Scan for the cell matching the given text and deliver its [x, y] coordinate at center. 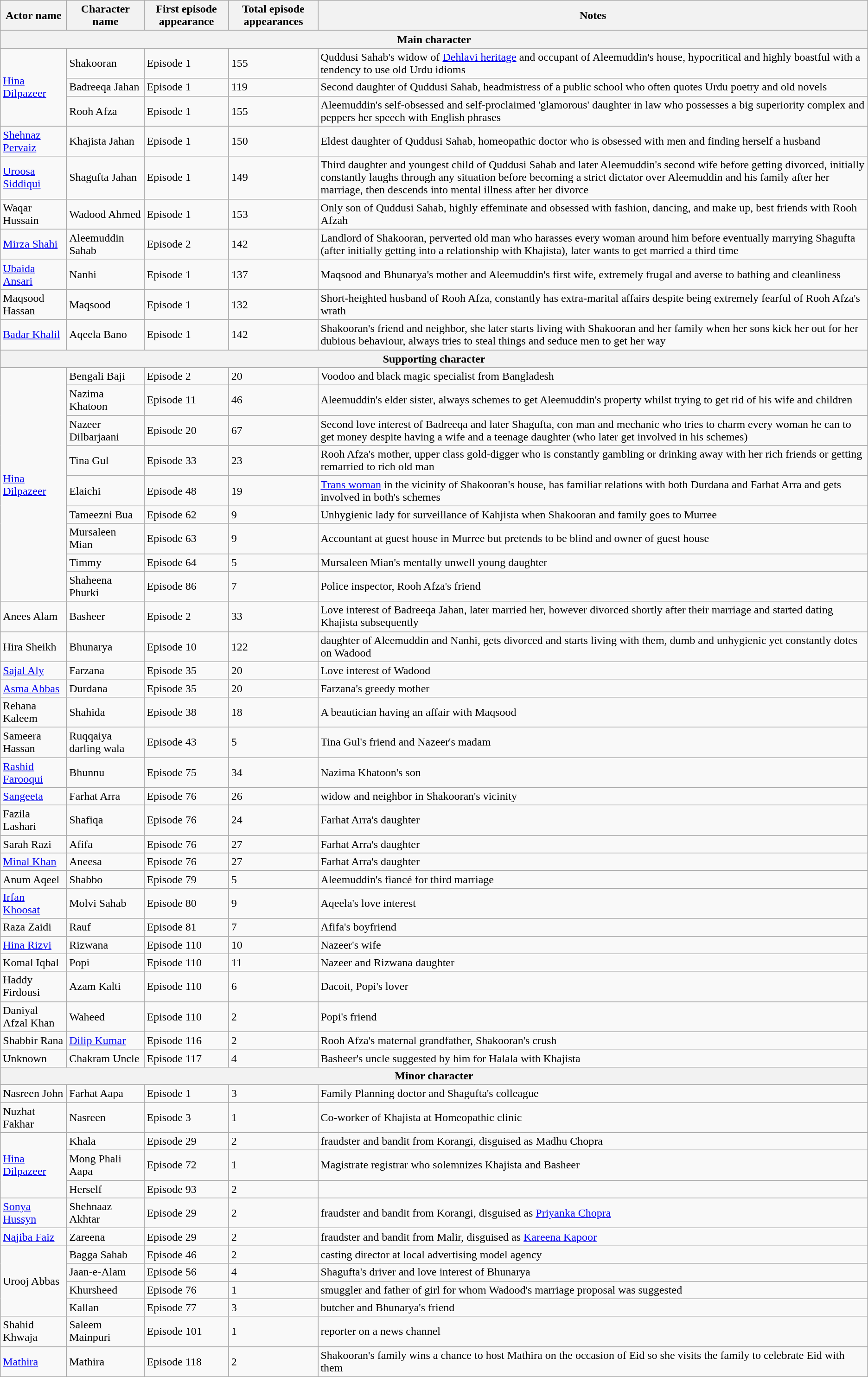
Episode 33 [186, 461]
Molvi Sahab [106, 903]
Rizwana [106, 945]
Episode 79 [186, 880]
Ruqqaiya darling wala [106, 742]
Eldest daughter of Quddusi Sahab, homeopathic doctor who is obsessed with men and finding herself a husband [593, 141]
Khursheed [106, 1290]
Total episode appearances [274, 16]
Waheed [106, 1016]
Notes [593, 16]
Elaichi [106, 491]
Episode 116 [186, 1040]
Nazeer Dilbarjaani [106, 430]
Herself [106, 1189]
Haddy Firdousi [33, 987]
Actor name [33, 16]
Sarah Razi [33, 844]
Episode 43 [186, 742]
46 [274, 401]
fraudster and bandit from Korangi, disguised as Madhu Chopra [593, 1141]
153 [274, 214]
Badreeqa Jahan [106, 87]
67 [274, 430]
Quddusi Sahab's widow of Dehlavi heritage and occupant of Aleemuddin's house, hypocritical and highly boastful with a tendency to use old Urdu idioms [593, 63]
Afifa's boyfriend [593, 927]
Mong Phali Aapa [106, 1166]
Minor character [434, 1076]
Episode 118 [186, 1361]
Azam Kalti [106, 987]
Shaheena Phurki [106, 586]
Shabbir Rana [33, 1040]
Episode 86 [186, 586]
Aneesa [106, 862]
Character name [106, 16]
Waqar Hussain [33, 214]
Hira Sheikh [33, 646]
Saleem Mainpuri [106, 1332]
Zareena [106, 1237]
Bagga Sahab [106, 1255]
122 [274, 646]
Sajal Aly [33, 670]
Irfan Khoosat [33, 903]
Nazeer's wife [593, 945]
Love interest of Badreeqa Jahan, later married her, however divorced shortly after their marriage and started dating Khajista subsequently [593, 617]
Episode 46 [186, 1255]
Nasreen John [33, 1093]
119 [274, 87]
Episode 38 [186, 712]
Episode 48 [186, 491]
Episode 93 [186, 1189]
Komal Iqbal [33, 963]
Anum Aqeel [33, 880]
Sonya Hussyn [33, 1213]
Shakooran [106, 63]
Badar Khalil [33, 335]
Kallan [106, 1307]
Basheer's uncle suggested by him for Halala with Khajista [593, 1058]
Supporting character [434, 358]
smuggler and father of girl for whom Wadood's marriage proposal was suggested [593, 1290]
11 [274, 963]
Episode 117 [186, 1058]
Popi [106, 963]
Shehnaaz Akhtar [106, 1213]
Nuzhat Fakhar [33, 1117]
24 [274, 821]
Love interest of Wadood [593, 670]
Jaan-e-Alam [106, 1272]
Shahida [106, 712]
Popi's friend [593, 1016]
Anees Alam [33, 617]
6 [274, 987]
137 [274, 274]
Asma Abbas [33, 688]
Episode 80 [186, 903]
widow and neighbor in Shakooran's vicinity [593, 797]
fraudster and bandit from Malir, disguised as Kareena Kapoor [593, 1237]
Wadood Ahmed [106, 214]
Episode 3 [186, 1117]
Voodoo and black magic specialist from Bangladesh [593, 376]
Shagufta's driver and love interest of Bhunarya [593, 1272]
Farhat Aapa [106, 1093]
Episode 10 [186, 646]
Ubaida Ansari [33, 274]
Nazima Khatoon [106, 401]
Main character [434, 39]
18 [274, 712]
Maqsood and Bhunarya's mother and Aleemuddin's first wife, extremely frugal and averse to bathing and cleanliness [593, 274]
Minal Khan [33, 862]
Rashid Farooqui [33, 772]
Episode 64 [186, 562]
Farzana's greedy mother [593, 688]
Magistrate registrar who solemnizes Khajista and Basheer [593, 1166]
Farhat Arra [106, 797]
Shakooran's family wins a chance to host Mathira on the occasion of Eid so she visits the family to celebrate Eid with them [593, 1361]
Farzana [106, 670]
Sameera Hassan [33, 742]
butcher and Bhunarya's friend [593, 1307]
Bengali Baji [106, 376]
Trans woman in the vicinity of Shakooran's house, has familiar relations with both Durdana and Farhat Arra and gets involved in both's schemes [593, 491]
Episode 56 [186, 1272]
Mursaleen Mian [106, 539]
Rooh Afza's mother, upper class gold-digger who is constantly gambling or drinking away with her rich friends or getting remarried to rich old man [593, 461]
Mursaleen Mian's mentally unwell young daughter [593, 562]
Unknown [33, 1058]
Aleemuddin Sahab [106, 244]
fraudster and bandit from Korangi, disguised as Priyanka Chopra [593, 1213]
Co-worker of Khajista at Homeopathic clinic [593, 1117]
Timmy [106, 562]
Maqsood Hassan [33, 304]
Rehana Kaleem [33, 712]
Tina Gul's friend and Nazeer's madam [593, 742]
Episode 20 [186, 430]
Bhunarya [106, 646]
Shehnaz Pervaiz [33, 141]
Hina Rizvi [33, 945]
Durdana [106, 688]
Episode 77 [186, 1307]
Second daughter of Quddusi Sahab, headmistress of a public school who often quotes Urdu poetry and old novels [593, 87]
Aqeela's love interest [593, 903]
Shagufta Jahan [106, 178]
Fazila Lashari [33, 821]
First episode appearance [186, 16]
Shabbo [106, 880]
Episode 11 [186, 401]
casting director at local advertising model agency [593, 1255]
Tina Gul [106, 461]
23 [274, 461]
Nanhi [106, 274]
Uroosa Siddiqui [33, 178]
Short-heighted husband of Rooh Afza, constantly has extra-marital affairs despite being extremely fearful of Rooh Afza's wrath [593, 304]
Police inspector, Rooh Afza's friend [593, 586]
Aqeela Bano [106, 335]
Only son of Quddusi Sahab, highly effeminate and obsessed with fashion, dancing, and make up, best friends with Rooh Afzah [593, 214]
Episode 75 [186, 772]
daughter of Aleemuddin and Nanhi, gets divorced and starts living with them, dumb and unhygienic yet constantly dotes on Wadood [593, 646]
10 [274, 945]
149 [274, 178]
Tameezni Bua [106, 515]
Family Planning doctor and Shagufta's colleague [593, 1093]
Maqsood [106, 304]
Bhunnu [106, 772]
A beautician having an affair with Maqsood [593, 712]
Accountant at guest house in Murree but pretends to be blind and owner of guest house [593, 539]
150 [274, 141]
Dacoit, Popi's lover [593, 987]
Rauf [106, 927]
Khala [106, 1141]
Shahid Khwaja [33, 1332]
Sangeeta [33, 797]
Raza Zaidi [33, 927]
Khajista Jahan [106, 141]
Nasreen [106, 1117]
Mirza Shahi [33, 244]
Episode 81 [186, 927]
Episode 62 [186, 515]
Nazeer and Rizwana daughter [593, 963]
Afifa [106, 844]
Aleemuddin's fiancé for third marriage [593, 880]
Episode 101 [186, 1332]
34 [274, 772]
Daniyal Afzal Khan [33, 1016]
19 [274, 491]
Basheer [106, 617]
Rooh Afza's maternal grandfather, Shakooran's crush [593, 1040]
Shafiqa [106, 821]
reporter on a news channel [593, 1332]
Aleemuddin's elder sister, always schemes to get Aleemuddin's property whilst trying to get rid of his wife and children [593, 401]
33 [274, 617]
Episode 72 [186, 1166]
Najiba Faiz [33, 1237]
26 [274, 797]
Dilip Kumar [106, 1040]
132 [274, 304]
Chakram Uncle [106, 1058]
Unhygienic lady for surveillance of Kahjista when Shakooran and family goes to Murree [593, 515]
Urooj Abbas [33, 1281]
Rooh Afza [106, 111]
Episode 63 [186, 539]
Nazima Khatoon's son [593, 772]
